Return the (X, Y) coordinate for the center point of the cell that contains the specified text.  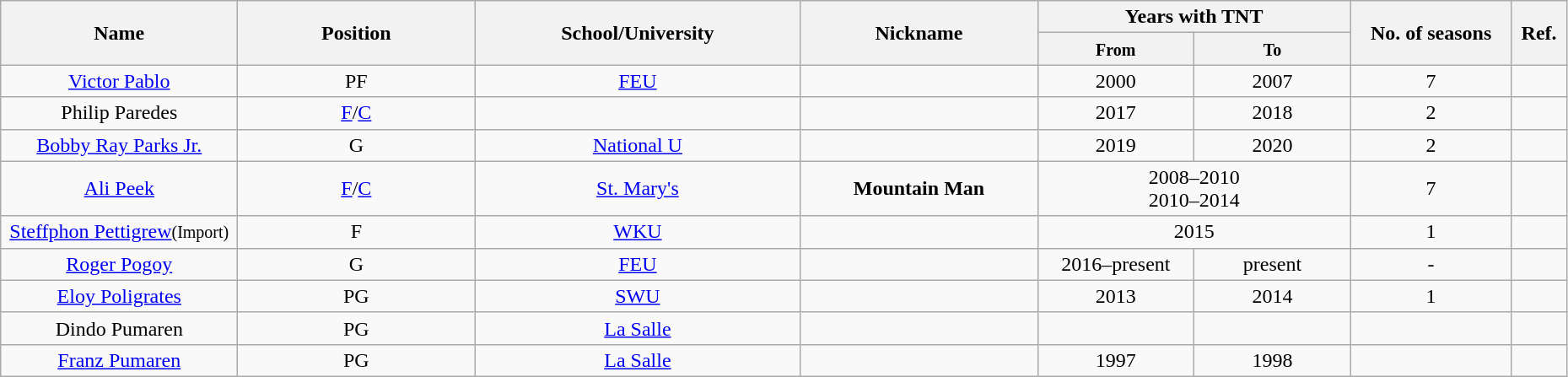
SWU (638, 296)
Eloy Poligrates (120, 296)
Philip Paredes (120, 113)
To (1273, 49)
1997 (1116, 360)
1998 (1273, 360)
- (1431, 264)
From (1116, 49)
Franz Pumaren (120, 360)
2007 (1273, 81)
2016–present (1116, 264)
No. of seasons (1431, 33)
Nickname (919, 33)
2015 (1194, 232)
present (1273, 264)
F (356, 232)
2013 (1116, 296)
2000 (1116, 81)
Ali Peek (120, 189)
Ref. (1538, 33)
Victor Pablo (120, 81)
Name (120, 33)
WKU (638, 232)
Bobby Ray Parks Jr. (120, 145)
School/University (638, 33)
National U (638, 145)
Position (356, 33)
2014 (1273, 296)
2018 (1273, 113)
2019 (1116, 145)
St. Mary's (638, 189)
Years with TNT (1194, 17)
Dindo Pumaren (120, 328)
Roger Pogoy (120, 264)
2017 (1116, 113)
PF (356, 81)
Mountain Man (919, 189)
Steffphon Pettigrew(Import) (120, 232)
2020 (1273, 145)
2008–20102010–2014 (1194, 189)
